Scan for the cell matching the given text and deliver its [X, Y] coordinate at center. 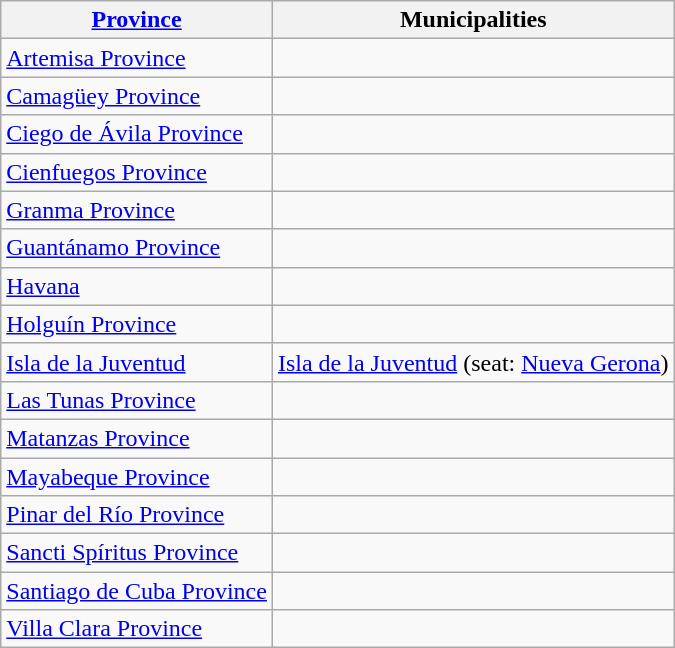
Matanzas Province [137, 438]
Guantánamo Province [137, 248]
Sancti Spíritus Province [137, 553]
Granma Province [137, 210]
Isla de la Juventud [137, 362]
Pinar del Río Province [137, 515]
Province [137, 20]
Havana [137, 286]
Holguín Province [137, 324]
Villa Clara Province [137, 629]
Mayabeque Province [137, 477]
Isla de la Juventud (seat: Nueva Gerona) [473, 362]
Camagüey Province [137, 96]
Santiago de Cuba Province [137, 591]
Ciego de Ávila Province [137, 134]
Municipalities [473, 20]
Cienfuegos Province [137, 172]
Las Tunas Province [137, 400]
Artemisa Province [137, 58]
